Scan for the cell matching the given text and deliver its (X, Y) coordinate at center. 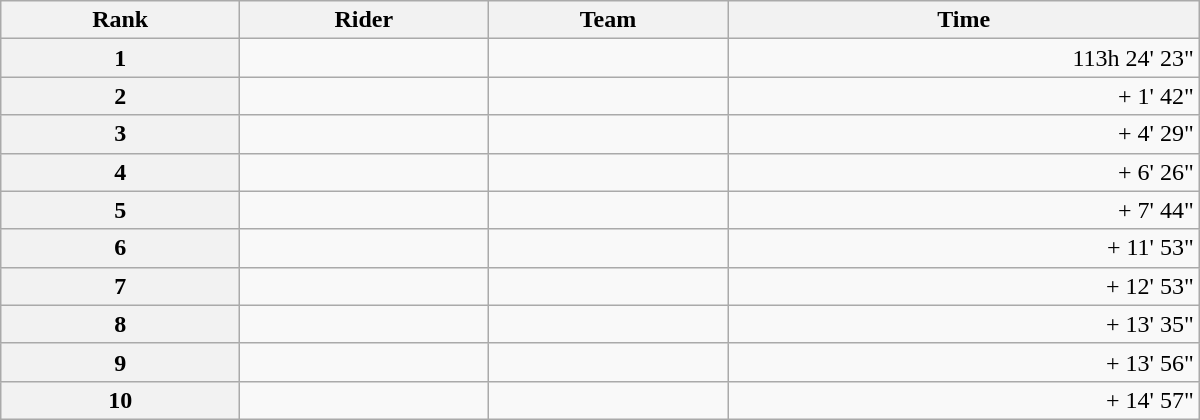
113h 24' 23" (964, 58)
4 (120, 172)
2 (120, 96)
8 (120, 324)
7 (120, 286)
5 (120, 210)
+ 11' 53" (964, 248)
+ 1' 42" (964, 96)
+ 4' 29" (964, 134)
Time (964, 20)
+ 6' 26" (964, 172)
Rank (120, 20)
+ 14' 57" (964, 400)
+ 12' 53" (964, 286)
10 (120, 400)
6 (120, 248)
9 (120, 362)
+ 13' 35" (964, 324)
+ 13' 56" (964, 362)
+ 7' 44" (964, 210)
Rider (364, 20)
Team (608, 20)
3 (120, 134)
1 (120, 58)
